For the text-containing cell, return its midpoint in [x, y] coordinate format. 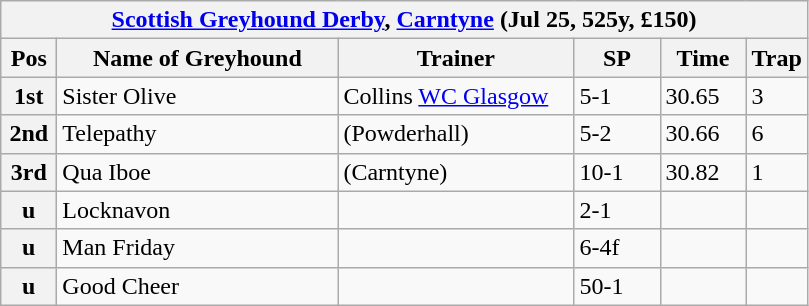
5-2 [617, 134]
Sister Olive [198, 96]
Name of Greyhound [198, 58]
(Carntyne) [456, 172]
Good Cheer [198, 286]
Locknavon [198, 210]
Trainer [456, 58]
Collins WC Glasgow [456, 96]
Pos [29, 58]
6 [776, 134]
50-1 [617, 286]
2-1 [617, 210]
Telepathy [198, 134]
30.65 [703, 96]
30.66 [703, 134]
6-4f [617, 248]
(Powderhall) [456, 134]
3rd [29, 172]
SP [617, 58]
Time [703, 58]
5-1 [617, 96]
10-1 [617, 172]
Qua Iboe [198, 172]
30.82 [703, 172]
Scottish Greyhound Derby, Carntyne (Jul 25, 525y, £150) [404, 20]
3 [776, 96]
Trap [776, 58]
Man Friday [198, 248]
2nd [29, 134]
1 [776, 172]
1st [29, 96]
